Identify which cell holds the provided text, then report its (X, Y) central coordinate. 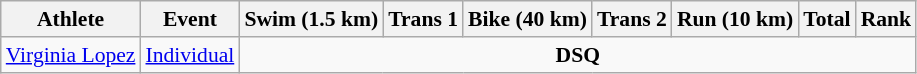
DSQ (578, 55)
Individual (190, 55)
Trans 2 (632, 19)
Total (826, 19)
Virginia Lopez (71, 55)
Swim (1.5 km) (311, 19)
Event (190, 19)
Rank (886, 19)
Bike (40 km) (528, 19)
Run (10 km) (735, 19)
Athlete (71, 19)
Trans 1 (423, 19)
